Identify which cell holds the provided text, then report its [X, Y] central coordinate. 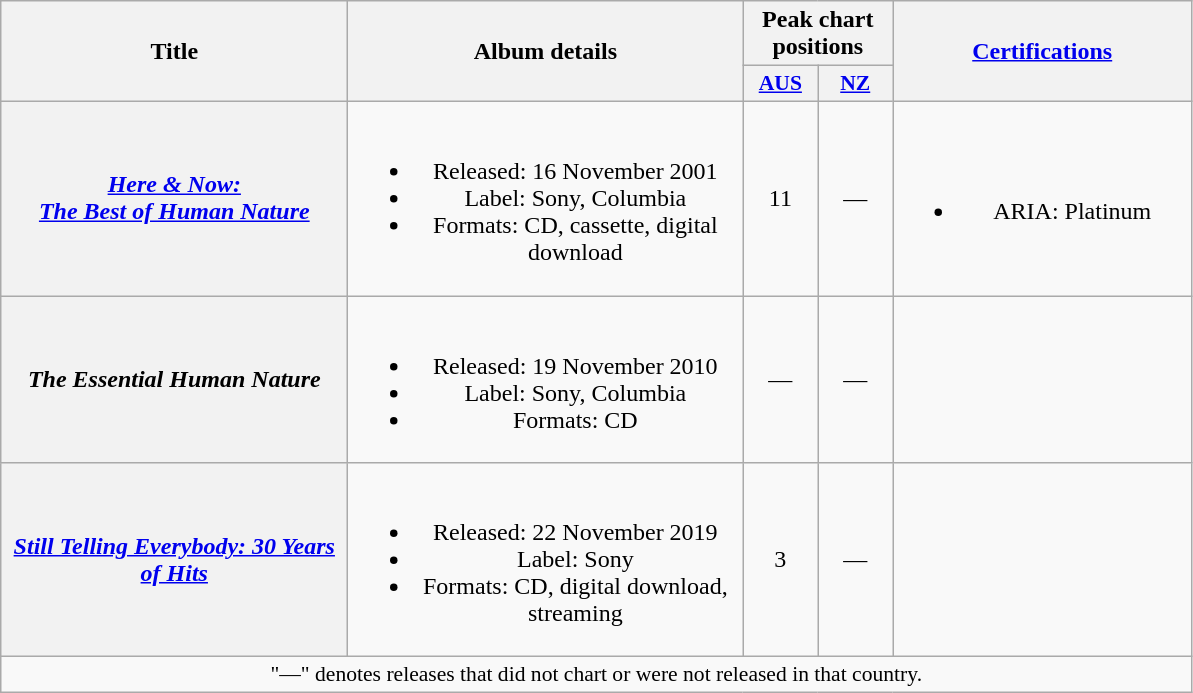
Still Telling Everybody: 30 Years of Hits [174, 560]
Released: 16 November 2001Label: Sony, ColumbiaFormats: CD, cassette, digital download [546, 198]
Album details [546, 52]
3 [780, 560]
NZ [856, 84]
Here & Now:The Best of Human Nature [174, 198]
Title [174, 52]
ARIA: Platinum [1042, 198]
Certifications [1042, 52]
The Essential Human Nature [174, 380]
"—" denotes releases that did not chart or were not released in that country. [596, 675]
AUS [780, 84]
11 [780, 198]
Peak chart positions [818, 34]
Released: 19 November 2010Label: Sony, ColumbiaFormats: CD [546, 380]
Released: 22 November 2019Label: SonyFormats: CD, digital download, streaming [546, 560]
